Output the [X, Y] coordinate of the center of the cell containing the given text.  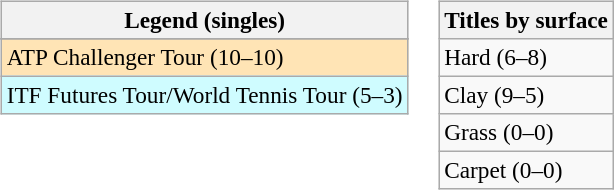
Legend (singles) [204, 20]
ITF Futures Tour/World Tennis Tour (5–3) [204, 95]
Carpet (0–0) [526, 171]
Grass (0–0) [526, 133]
Hard (6–8) [526, 57]
Titles by surface [526, 20]
ATP Challenger Tour (10–10) [204, 57]
Clay (9–5) [526, 95]
